Return (X, Y) of the center of cell containing provided text 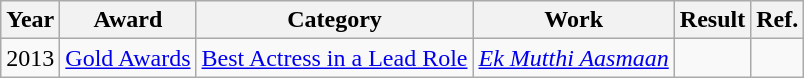
Category (334, 20)
Work (574, 20)
2013 (30, 58)
Gold Awards (128, 58)
Award (128, 20)
Result (712, 20)
Ek Mutthi Aasmaan (574, 58)
Ref. (778, 20)
Best Actress in a Lead Role (334, 58)
Year (30, 20)
